Determine the [X, Y] coordinate at the center of the cell enclosing the given text.  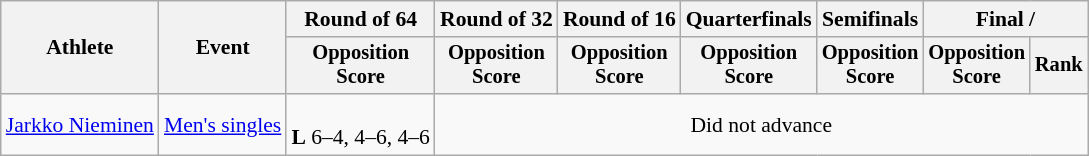
Jarkko Nieminen [80, 124]
Round of 64 [360, 19]
Did not advance [762, 124]
Round of 16 [620, 19]
Semifinals [870, 19]
Final / [1005, 19]
Event [222, 48]
Quarterfinals [749, 19]
Athlete [80, 48]
Round of 32 [496, 19]
Men's singles [222, 124]
Rank [1059, 66]
L 6–4, 4–6, 4–6 [360, 124]
